Pinpoint the cell where the given text exists, returning its [x, y] midpoint coordinate. 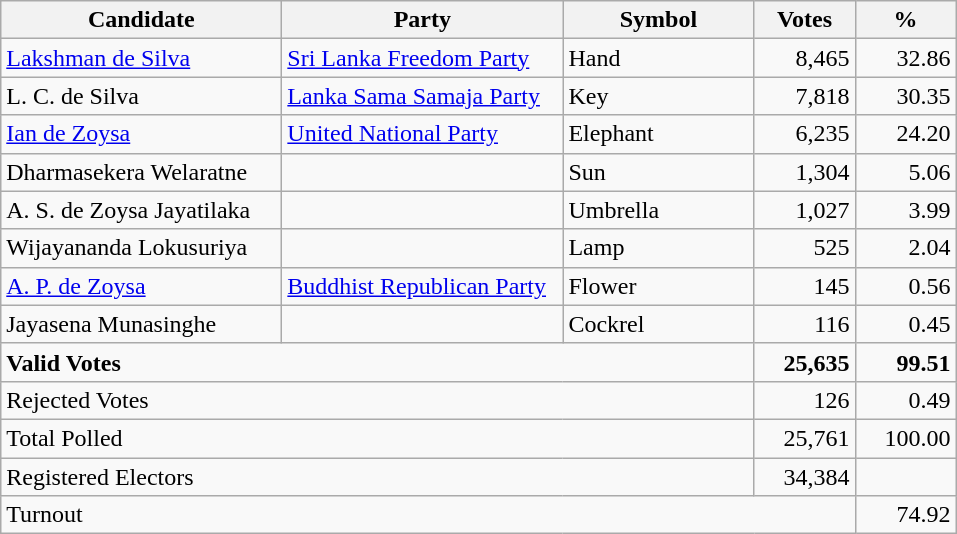
0.56 [906, 286]
7,818 [804, 96]
Valid Votes [378, 362]
25,761 [804, 438]
Buddhist Republican Party [422, 286]
1,027 [804, 210]
145 [804, 286]
Hand [658, 58]
Elephant [658, 134]
L. C. de Silva [142, 96]
6,235 [804, 134]
126 [804, 400]
Total Polled [378, 438]
Lakshman de Silva [142, 58]
2.04 [906, 248]
% [906, 20]
0.49 [906, 400]
Key [658, 96]
Sun [658, 172]
Candidate [142, 20]
Cockrel [658, 324]
74.92 [906, 515]
32.86 [906, 58]
Sri Lanka Freedom Party [422, 58]
100.00 [906, 438]
0.45 [906, 324]
Lamp [658, 248]
525 [804, 248]
Rejected Votes [378, 400]
Symbol [658, 20]
99.51 [906, 362]
A. S. de Zoysa Jayatilaka [142, 210]
Wijayananda Lokusuriya [142, 248]
8,465 [804, 58]
Umbrella [658, 210]
1,304 [804, 172]
United National Party [422, 134]
Registered Electors [378, 477]
30.35 [906, 96]
24.20 [906, 134]
34,384 [804, 477]
Turnout [428, 515]
3.99 [906, 210]
A. P. de Zoysa [142, 286]
Votes [804, 20]
Jayasena Munasinghe [142, 324]
Party [422, 20]
Ian de Zoysa [142, 134]
Dharmasekera Welaratne [142, 172]
Flower [658, 286]
25,635 [804, 362]
Lanka Sama Samaja Party [422, 96]
116 [804, 324]
5.06 [906, 172]
